Detect which cell encompasses the target text, then output its [X, Y] center coordinate. 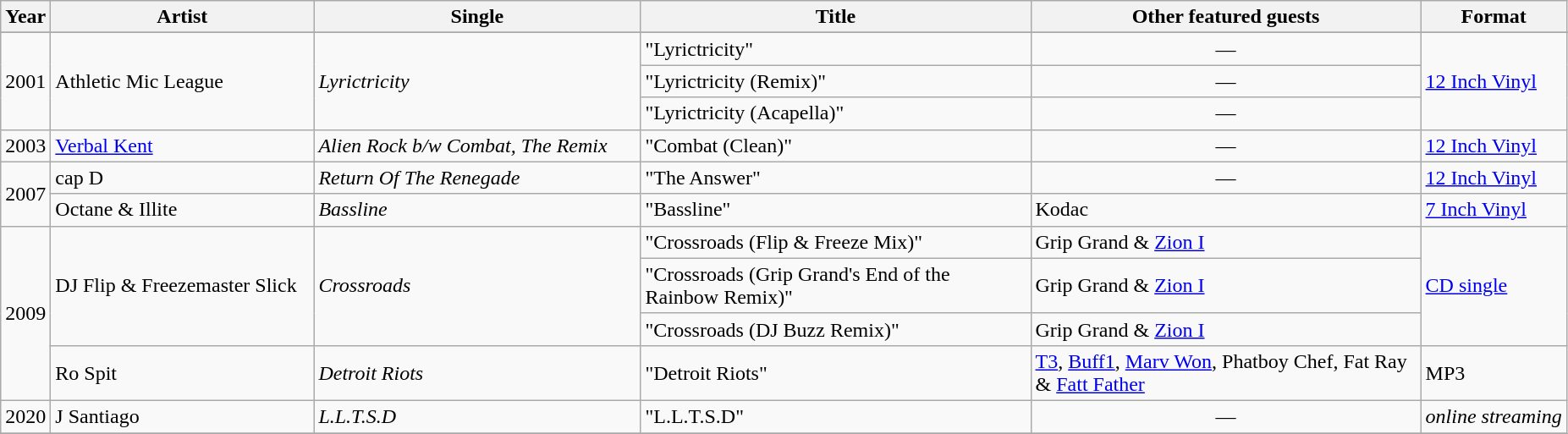
CD single [1494, 286]
7 Inch Vinyl [1494, 210]
2020 [25, 416]
Kodac [1225, 210]
Detroit Riots [477, 372]
"Crossroads (DJ Buzz Remix)" [836, 329]
Verbal Kent [183, 146]
DJ Flip & Freezemaster Slick [183, 286]
Format [1494, 17]
Title [836, 17]
2007 [25, 194]
"Lyrictricity (Acapella)" [836, 113]
MP3 [1494, 372]
"Crossroads (Grip Grand's End of the Rainbow Remix)" [836, 286]
"Lyrictricity" [836, 49]
Ro Spit [183, 372]
J Santiago [183, 416]
2003 [25, 146]
Artist [183, 17]
"Crossroads (Flip & Freeze Mix)" [836, 242]
Alien Rock b/w Combat, The Remix [477, 146]
Other featured guests [1225, 17]
T3, Buff1, Marv Won, Phatboy Chef, Fat Ray & Fatt Father [1225, 372]
Bassline [477, 210]
online streaming [1494, 416]
cap D [183, 178]
2001 [25, 81]
L.L.T.S.D [477, 416]
"Lyrictricity (Remix)" [836, 81]
"The Answer" [836, 178]
"Bassline" [836, 210]
"L.L.T.S.D" [836, 416]
Crossroads [477, 286]
"Combat (Clean)" [836, 146]
Octane & Illite [183, 210]
Lyrictricity [477, 81]
Single [477, 17]
"Detroit Riots" [836, 372]
Year [25, 17]
2009 [25, 313]
Return Of The Renegade [477, 178]
Athletic Mic League [183, 81]
